Extract the [X, Y] coordinate from the center of the cell holding the provided text.  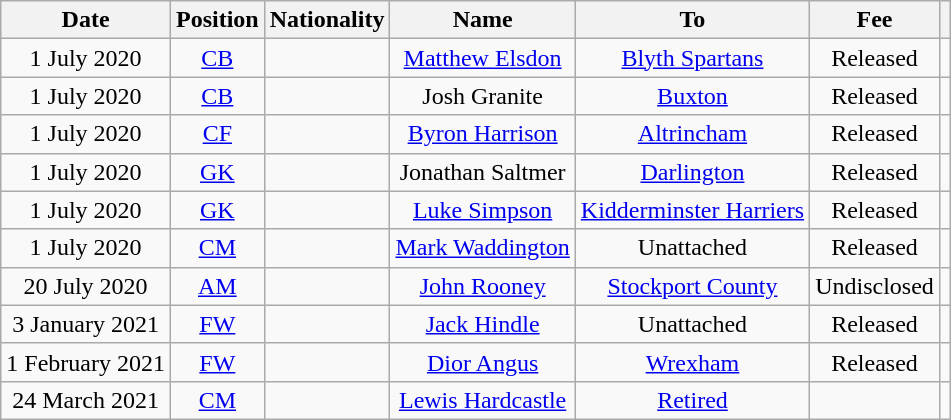
Nationality [327, 20]
Date [86, 20]
Stockport County [692, 286]
Darlington [692, 172]
Blyth Spartans [692, 58]
Mark Waddington [482, 248]
AM [217, 286]
3 January 2021 [86, 324]
Fee [875, 20]
Undisclosed [875, 286]
Retired [692, 400]
24 March 2021 [86, 400]
Kidderminster Harriers [692, 210]
Lewis Hardcastle [482, 400]
Altrincham [692, 134]
Position [217, 20]
20 July 2020 [86, 286]
Josh Granite [482, 96]
Wrexham [692, 362]
Dior Angus [482, 362]
Jack Hindle [482, 324]
CF [217, 134]
Byron Harrison [482, 134]
1 February 2021 [86, 362]
Matthew Elsdon [482, 58]
To [692, 20]
Name [482, 20]
Luke Simpson [482, 210]
Jonathan Saltmer [482, 172]
John Rooney [482, 286]
Buxton [692, 96]
